Find where the given text appears and provide that cell's center as [X, Y] coordinate. 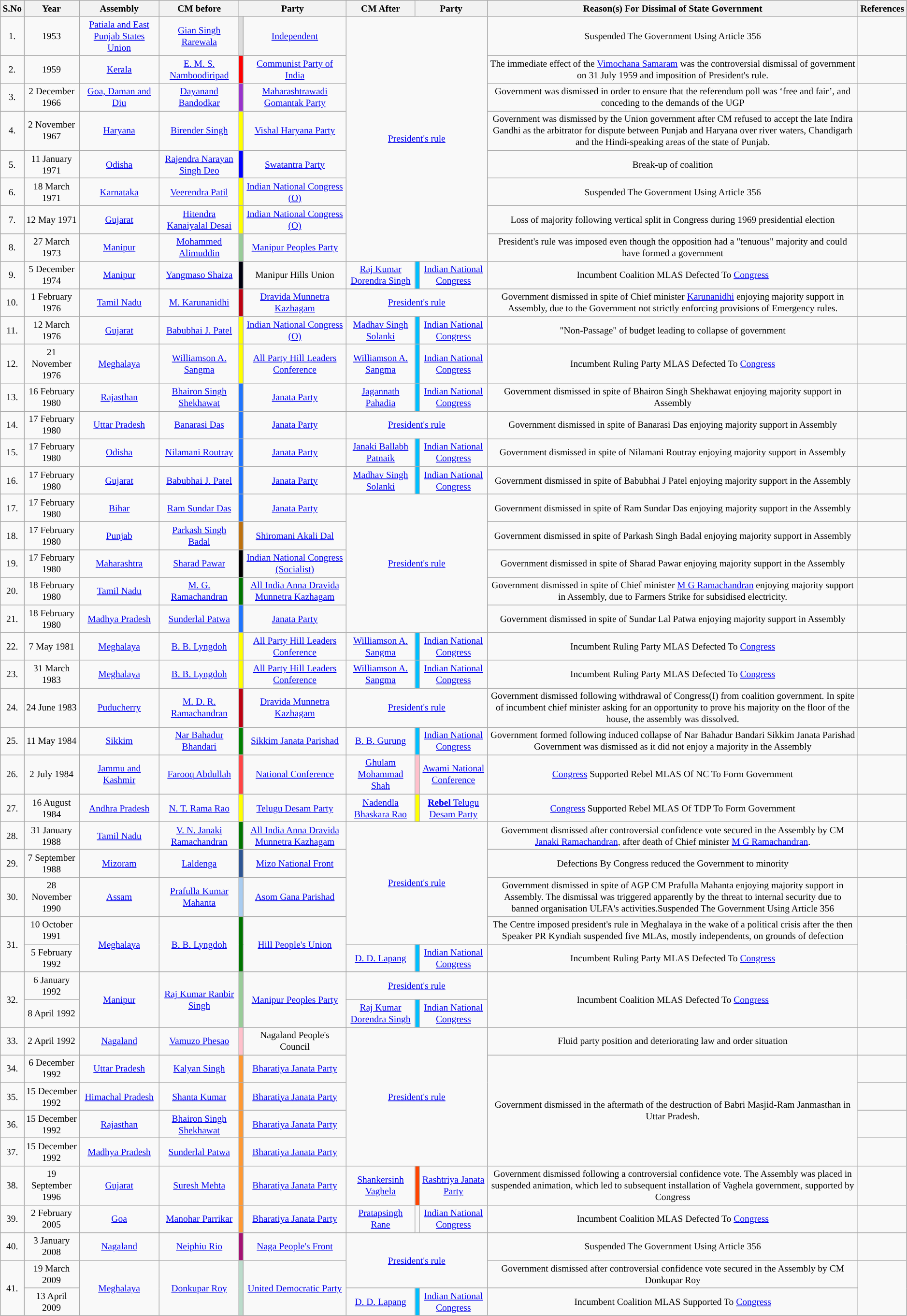
2 December 1966 [52, 98]
22. [13, 647]
3. [13, 98]
Janaki Ballabh Patnaik [381, 452]
Vamuzo Phesao [199, 1041]
19 March 2009 [52, 1274]
7 May 1981 [52, 647]
Government dismissed in spite of Bhairon Singh Shekhawat enjoying majority support in Assembly [673, 397]
Year [52, 9]
N. T. Rama Rao [199, 808]
Parkash Singh Badal [199, 535]
14. [13, 425]
38. [13, 1185]
National Conference [295, 774]
Ram Sundar Das [199, 508]
7 September 1988 [52, 863]
13. [13, 397]
33. [13, 1041]
Bihar [119, 508]
Break-up of coalition [673, 164]
Rajendra Narayan Singh Deo [199, 164]
V. N. Janaki Ramachandran [199, 836]
1959 [52, 70]
1. [13, 36]
41. [13, 1288]
Assam [119, 897]
Birender Singh [199, 130]
Government dismissed in spite of Nilamani Routray enjoying majority support in Assembly [673, 452]
President's rule was imposed even though the opposition had a "tenuous" majority and could have formed a government [673, 247]
Nadendla Bhaskara Rao [381, 808]
8. [13, 247]
Jammu and Kashmir [119, 774]
21. [13, 619]
Asom Gana Parishad [295, 897]
Puducherry [119, 708]
Himachal Pradesh [119, 1096]
M. D. R. Ramachandran [199, 708]
2 July 1984 [52, 774]
M. Karunanidhi [199, 303]
39. [13, 1219]
Gian Singh Rarewala [199, 36]
Veerendra Patil [199, 191]
Neiphiu Rio [199, 1247]
Naga People's Front [295, 1247]
6 December 1992 [52, 1069]
23. [13, 674]
CM before [199, 9]
"Non-Passage" of budget leading to collapse of government [673, 331]
18. [13, 535]
Shankersinh Vaghela [381, 1185]
2. [13, 70]
Goa [119, 1219]
25. [13, 741]
24 June 1983 [52, 708]
6 January 1992 [52, 986]
Hill People's Union [295, 944]
27 March 1973 [52, 247]
12. [13, 363]
Kalyan Singh [199, 1069]
30. [13, 897]
Andhra Pradesh [119, 808]
Defections By Congress reduced the Government to minority [673, 863]
Government dismissed in spite of Sundar Lal Patwa enjoying majority support in Assembly [673, 619]
20. [13, 591]
29. [13, 863]
Karnataka [119, 191]
3 January 2008 [52, 1247]
Congress Supported Rebel MLAS Of NC To Form Government [673, 774]
Government was dismissed in order to ensure that the referendum poll was ‘free and fair’, and conceding to the demands of the UGP [673, 98]
Swatantra Party [295, 164]
7. [13, 219]
Reason(s) For Dissimal of State Government [673, 9]
B. B. Gurung [381, 741]
CM After [381, 9]
Punjab [119, 535]
Jagannath Pahadia [381, 397]
10 October 1991 [52, 930]
M. G. Ramachandran [199, 591]
9. [13, 275]
E. M. S. Namboodiripad [199, 70]
2 February 2005 [52, 1219]
32. [13, 999]
10. [13, 303]
Kerala [119, 70]
Dayanand Bandodkar [199, 98]
Government dismissed in spite of Parkash Singh Badal enjoying majority support in Assembly [673, 535]
1953 [52, 36]
12 May 1971 [52, 219]
Sharad Pawar [199, 564]
16. [13, 480]
Raj Kumar Ranbir Singh [199, 999]
34. [13, 1069]
Hitendra Kanaiyalal Desai [199, 219]
26. [13, 774]
Yangmaso Shaiza [199, 275]
24. [13, 708]
37. [13, 1152]
The immediate effect of the Vimochana Samaram was the controversial dismissal of government on 31 July 1959 and imposition of President's rule. [673, 70]
Congress Supported Rebel MLAS Of TDP To Form Government [673, 808]
Suresh Mehta [199, 1185]
Vishal Haryana Party [295, 130]
Loss of majority following vertical split in Congress during 1969 presidential election [673, 219]
40. [13, 1247]
Government dismissed after controversial confidence vote secured in the Assembly by CM Donkupar Roy [673, 1274]
Awami National Conference [453, 774]
Manipur Hills Union [295, 275]
35. [13, 1096]
Prafulla Kumar Mahanta [199, 897]
28. [13, 836]
Incumbent Coalition MLAS Supported To Congress [673, 1302]
Haryana [119, 130]
5. [13, 164]
15. [13, 452]
6. [13, 191]
Ghulam Mohammad Shah [381, 774]
Government dismissed in the aftermath of the destruction of Babri Masjid-Ram Janmasthan in Uttar Pradesh. [673, 1111]
Manohar Parrikar [199, 1219]
Communist Party of India [295, 70]
19. [13, 564]
1 February 1976 [52, 303]
21 November 1976 [52, 363]
11 May 1984 [52, 741]
12 March 1976 [52, 331]
Banarasi Das [199, 425]
31 January 1988 [52, 836]
28 November 1990 [52, 897]
Shanta Kumar [199, 1096]
Government dismissed in spite of Babubhai J Patel enjoying majority support in the Assembly [673, 480]
27. [13, 808]
5 December 1974 [52, 275]
11 January 1971 [52, 164]
31 March 1983 [52, 674]
Goa, Daman and Diu [119, 98]
16 August 1984 [52, 808]
8 April 1992 [52, 1013]
Mohammed Alimuddin [199, 247]
Indian National Congress (Socialist) [295, 564]
36. [13, 1124]
Mizo National Front [295, 863]
Farooq Abdullah [199, 774]
Patiala and East Punjab States Union [119, 36]
19 September 1996 [52, 1185]
Independent [295, 36]
United Democratic Party [295, 1288]
Rebel Telugu Desam Party [453, 808]
Government dismissed in spite of Banarasi Das enjoying majority support in Assembly [673, 425]
Donkupar Roy [199, 1288]
2 April 1992 [52, 1041]
17. [13, 508]
Shiromani Akali Dal [295, 535]
S.No [13, 9]
Sikkim Janata Parishad [295, 741]
Maharashtra [119, 564]
Government dismissed in spite of Sharad Pawar enjoying majority support in the Assembly [673, 564]
2 November 1967 [52, 130]
31. [13, 944]
5 February 1992 [52, 958]
4. [13, 130]
Nagaland People's Council [295, 1041]
References [882, 9]
Mizoram [119, 863]
Maharashtrawadi Gomantak Party [295, 98]
13 April 2009 [52, 1302]
Government dismissed in spite of Ram Sundar Das enjoying majority support in the Assembly [673, 508]
16 February 1980 [52, 397]
Laldenga [199, 863]
Rashtriya Janata Party [453, 1185]
11. [13, 331]
Pratapsingh Rane [381, 1219]
Nar Bahadur Bhandari [199, 741]
Sikkim [119, 741]
Nilamani Routray [199, 452]
Telugu Desam Party [295, 808]
Fluid party position and deteriorating law and order situation [673, 1041]
Assembly [119, 9]
18 March 1971 [52, 191]
